Provide the [x, y] coordinate of the cell's center where the given text is located.  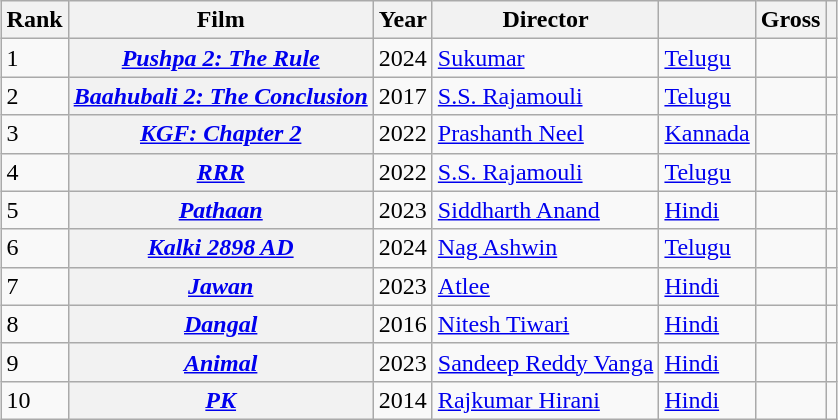
Sukumar [546, 58]
Nitesh Tiwari [546, 324]
Kannada [707, 134]
Director [546, 20]
8 [34, 324]
Atlee [546, 286]
Gross [790, 20]
Kalki 2898 AD [220, 248]
Pathaan [220, 210]
Rank [34, 20]
10 [34, 400]
RRR [220, 172]
Jawan [220, 286]
Animal [220, 362]
2014 [402, 400]
PK [220, 400]
Siddharth Anand [546, 210]
Dangal [220, 324]
2 [34, 96]
Film [220, 20]
KGF: Chapter 2 [220, 134]
9 [34, 362]
Prashanth Neel [546, 134]
Year [402, 20]
Baahubali 2: The Conclusion [220, 96]
2017 [402, 96]
6 [34, 248]
Rajkumar Hirani [546, 400]
Pushpa 2: The Rule [220, 58]
3 [34, 134]
2016 [402, 324]
1 [34, 58]
7 [34, 286]
5 [34, 210]
Nag Ashwin [546, 248]
Sandeep Reddy Vanga [546, 362]
4 [34, 172]
